Find where the given text appears and provide that cell's center as [X, Y] coordinate. 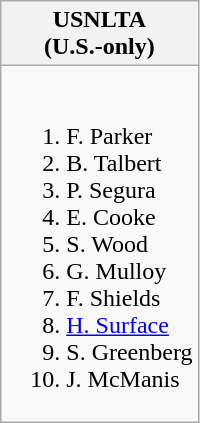
F. Parker B. Talbert P. Segura E. Cooke S. Wood G. Mulloy F. Shields H. Surface S. Greenberg J. McManis [100, 244]
USNLTA(U.S.-only) [100, 34]
